Locate the cell with the specified text and output its (X, Y) center coordinate. 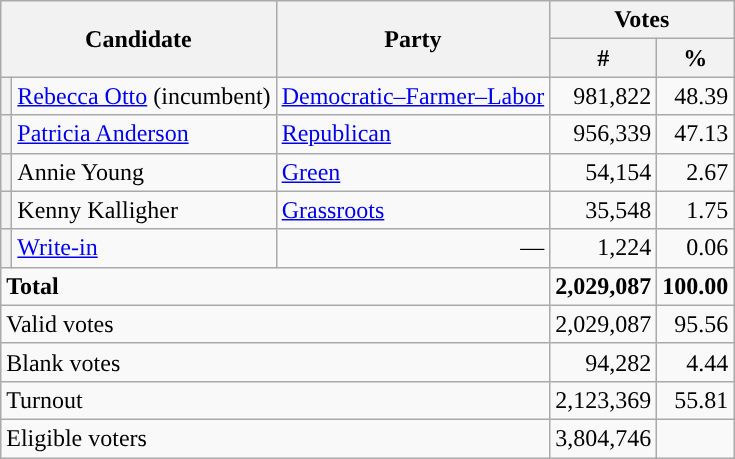
Kenny Kalligher (144, 210)
Write-in (144, 248)
% (696, 58)
100.00 (696, 286)
# (604, 58)
Democratic–Farmer–Labor (413, 96)
48.39 (696, 96)
54,154 (604, 172)
Rebecca Otto (incumbent) (144, 96)
2,123,369 (604, 400)
Grassroots (413, 210)
Total (276, 286)
1.75 (696, 210)
1,224 (604, 248)
981,822 (604, 96)
Valid votes (276, 324)
47.13 (696, 134)
Candidate (138, 39)
Republican (413, 134)
4.44 (696, 362)
3,804,746 (604, 438)
35,548 (604, 210)
— (413, 248)
55.81 (696, 400)
Green (413, 172)
95.56 (696, 324)
Votes (642, 20)
2.67 (696, 172)
94,282 (604, 362)
0.06 (696, 248)
Turnout (276, 400)
Blank votes (276, 362)
Patricia Anderson (144, 134)
Annie Young (144, 172)
Party (413, 39)
Eligible voters (276, 438)
956,339 (604, 134)
